Extract the [x, y] coordinate from the center of the cell holding the provided text.  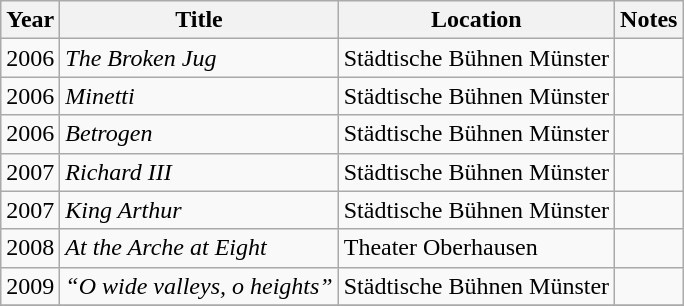
Location [476, 20]
2009 [30, 286]
Minetti [199, 96]
Title [199, 20]
Betrogen [199, 134]
“O wide valleys, o heights” [199, 286]
King Arthur [199, 210]
2008 [30, 248]
Richard III [199, 172]
Notes [649, 20]
The Broken Jug [199, 58]
Theater Oberhausen [476, 248]
Year [30, 20]
At the Arche at Eight [199, 248]
